Identify which cell holds the provided text, then report its (X, Y) central coordinate. 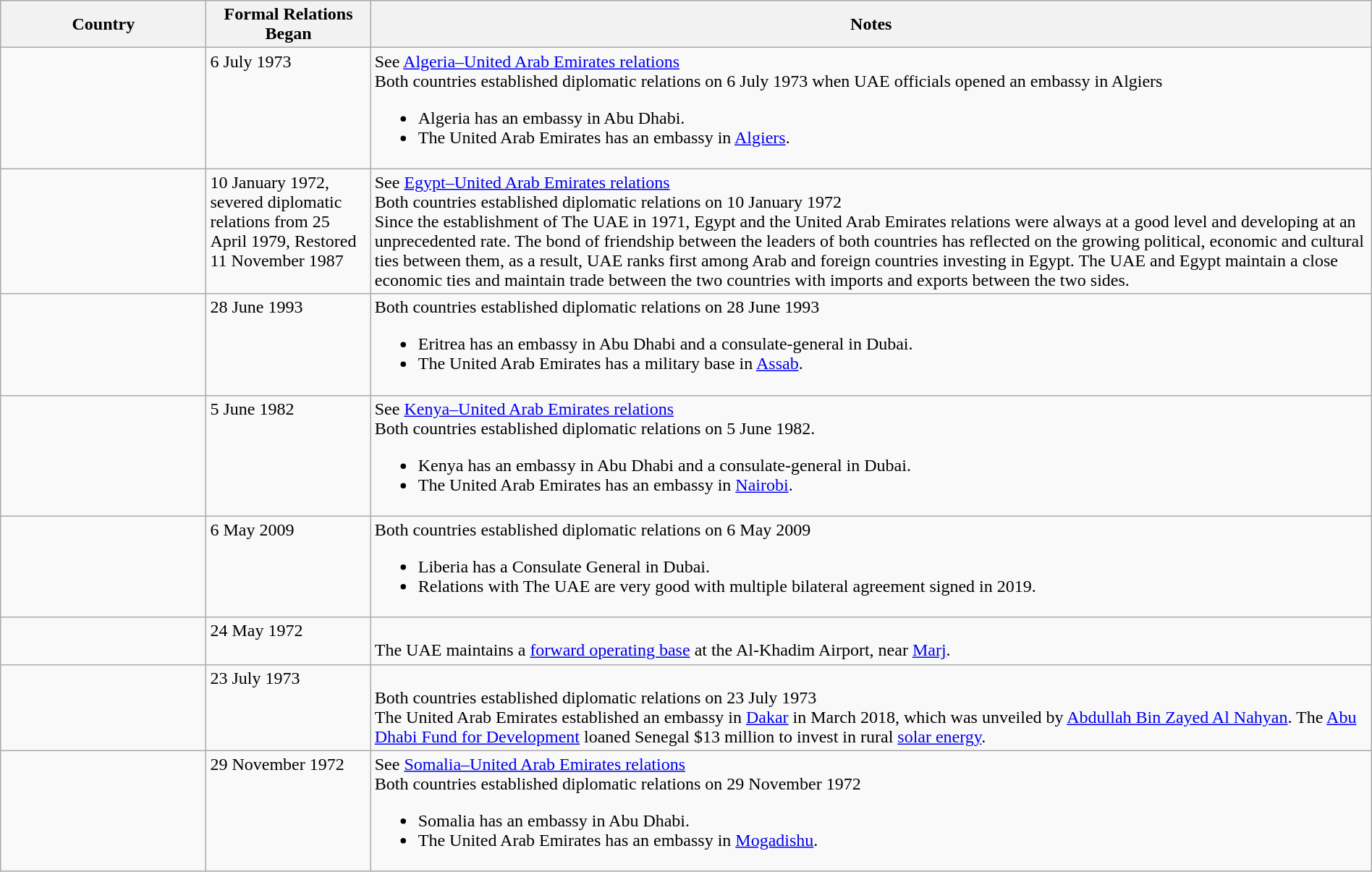
Formal Relations Began (288, 25)
Country (103, 25)
5 June 1982 (288, 456)
29 November 1972 (288, 810)
24 May 1972 (288, 641)
The UAE maintains a forward operating base at the Al-Khadim Airport, near Marj. (871, 641)
6 May 2009 (288, 567)
28 June 1993 (288, 344)
10 January 1972, severed diplomatic relations from 25 April 1979, Restored 11 November 1987 (288, 232)
23 July 1973 (288, 708)
Notes (871, 25)
6 July 1973 (288, 109)
